Pinpoint the cell where the given text exists, returning its [x, y] midpoint coordinate. 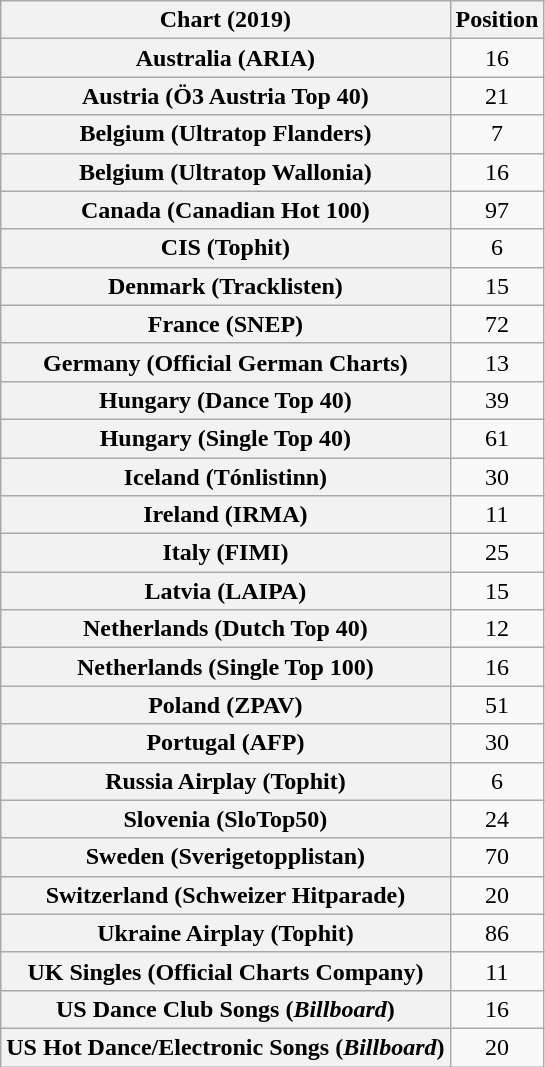
Iceland (Tónlistinn) [226, 477]
Slovenia (SloTop50) [226, 819]
24 [497, 819]
Canada (Canadian Hot 100) [226, 210]
Denmark (Tracklisten) [226, 286]
Sweden (Sverigetopplistan) [226, 857]
Hungary (Dance Top 40) [226, 400]
Ireland (IRMA) [226, 515]
39 [497, 400]
7 [497, 134]
72 [497, 324]
Italy (FIMI) [226, 553]
Russia Airplay (Tophit) [226, 781]
US Dance Club Songs (Billboard) [226, 1009]
France (SNEP) [226, 324]
Germany (Official German Charts) [226, 362]
51 [497, 705]
Latvia (LAIPA) [226, 591]
12 [497, 629]
Portugal (AFP) [226, 743]
Position [497, 20]
Netherlands (Dutch Top 40) [226, 629]
Belgium (Ultratop Wallonia) [226, 172]
21 [497, 96]
Poland (ZPAV) [226, 705]
Ukraine Airplay (Tophit) [226, 933]
70 [497, 857]
97 [497, 210]
Austria (Ö3 Austria Top 40) [226, 96]
UK Singles (Official Charts Company) [226, 971]
Chart (2019) [226, 20]
CIS (Tophit) [226, 248]
86 [497, 933]
Australia (ARIA) [226, 58]
Netherlands (Single Top 100) [226, 667]
Hungary (Single Top 40) [226, 438]
25 [497, 553]
US Hot Dance/Electronic Songs (Billboard) [226, 1047]
Switzerland (Schweizer Hitparade) [226, 895]
61 [497, 438]
Belgium (Ultratop Flanders) [226, 134]
13 [497, 362]
